Locate the cell with the specified text and output its (x, y) center coordinate. 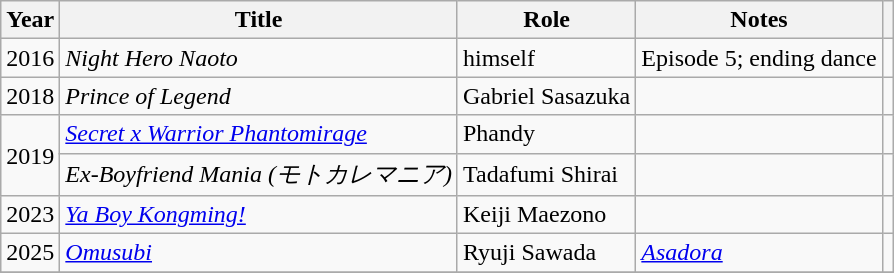
Title (259, 20)
Episode 5; ending dance (759, 58)
Year (30, 20)
Night Hero Naoto (259, 58)
Asadora (759, 253)
2025 (30, 253)
2016 (30, 58)
Prince of Legend (259, 96)
Keiji Maezono (546, 215)
Notes (759, 20)
Tadafumi Shirai (546, 174)
Secret x Warrior Phantomirage (259, 134)
2018 (30, 96)
Role (546, 20)
Ryuji Sawada (546, 253)
2023 (30, 215)
Ya Boy Kongming! (259, 215)
Gabriel Sasazuka (546, 96)
Phandy (546, 134)
Ex-Boyfriend Mania (モトカレマニア) (259, 174)
himself (546, 58)
2019 (30, 156)
Omusubi (259, 253)
